For the text-containing cell, return its midpoint in [X, Y] coordinate format. 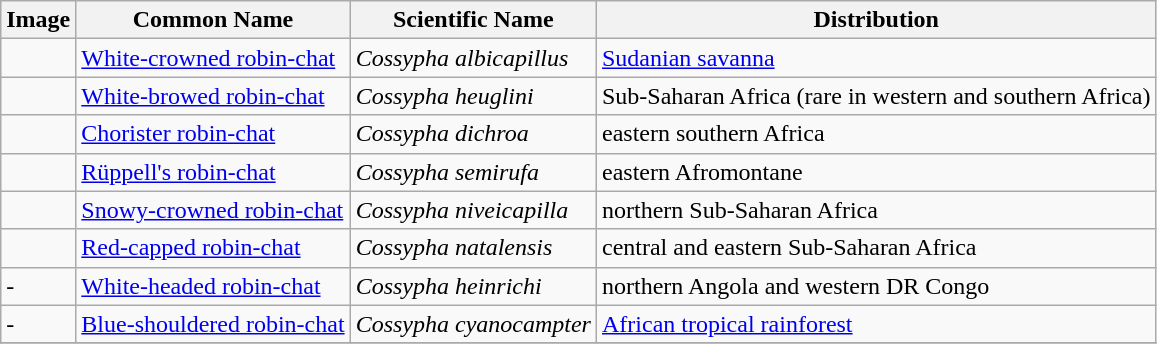
White-crowned robin-chat [213, 58]
Common Name [213, 20]
eastern southern Africa [876, 134]
Snowy-crowned robin-chat [213, 210]
Cossypha natalensis [473, 248]
Cossypha dichroa [473, 134]
Cossypha albicapillus [473, 58]
Cossypha cyanocampter [473, 324]
Cossypha heuglini [473, 96]
northern Angola and western DR Congo [876, 286]
Cossypha heinrichi [473, 286]
Sudanian savanna [876, 58]
central and eastern Sub-Saharan Africa [876, 248]
Cossypha semirufa [473, 172]
Scientific Name [473, 20]
Cossypha niveicapilla [473, 210]
Rüppell's robin-chat [213, 172]
Chorister robin-chat [213, 134]
Image [38, 20]
Sub-Saharan Africa (rare in western and southern Africa) [876, 96]
African tropical rainforest [876, 324]
Distribution [876, 20]
Red-capped robin-chat [213, 248]
eastern Afromontane [876, 172]
Blue-shouldered robin-chat [213, 324]
northern Sub-Saharan Africa [876, 210]
White-browed robin-chat [213, 96]
White-headed robin-chat [213, 286]
